Determine the (x, y) coordinate at the center of the cell enclosing the given text.  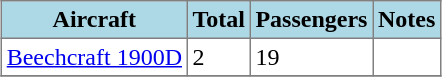
Passengers (311, 20)
Aircraft (94, 20)
Total (218, 20)
19 (311, 57)
2 (218, 57)
Notes (407, 20)
Beechcraft 1900D (94, 57)
